Search for the cell housing the specified text and yield its (X, Y) center coordinate. 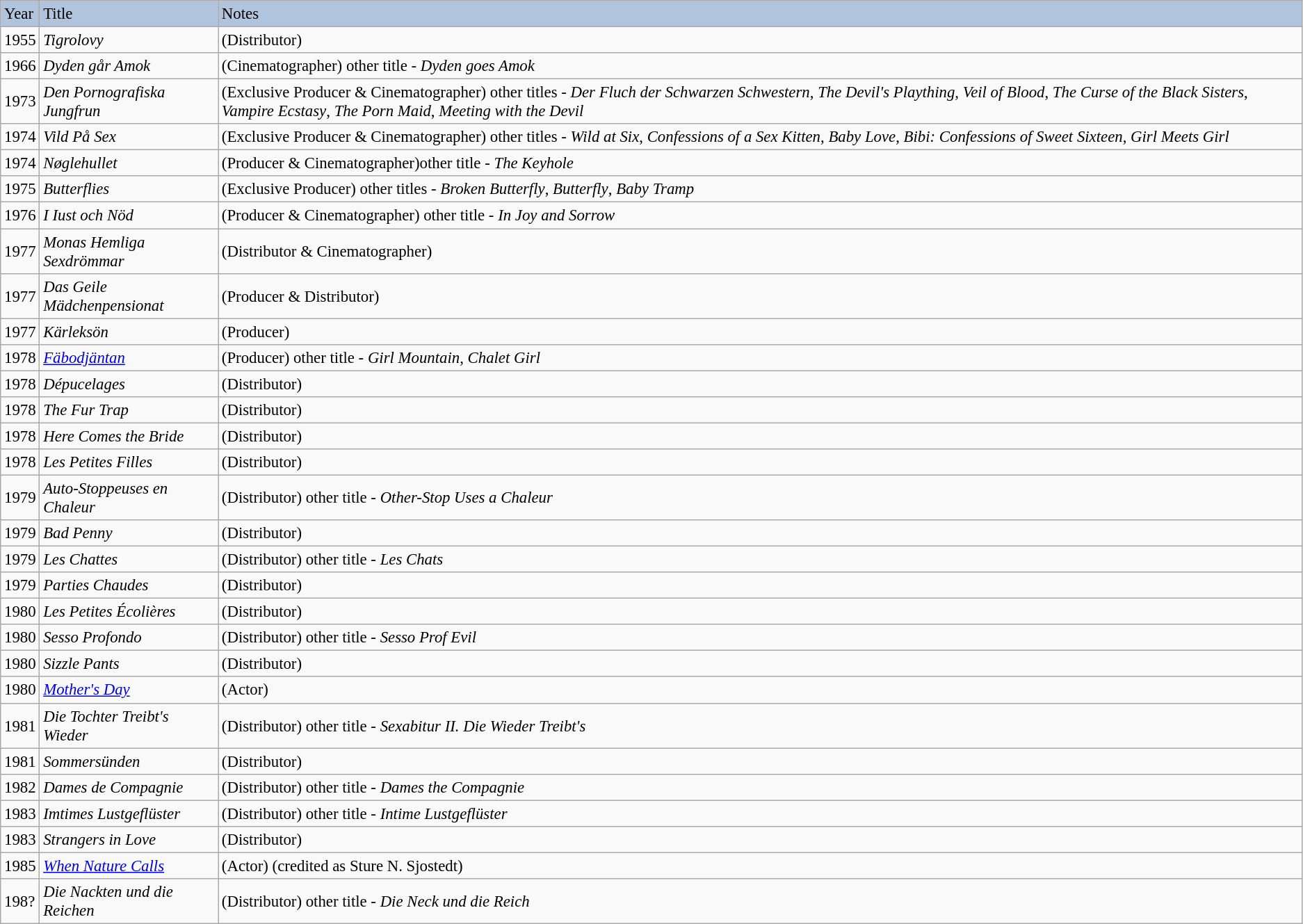
(Distributor) other title - Intime Lustgeflüster (761, 813)
(Actor) (credited as Sture N. Sjostedt) (761, 866)
(Actor) (761, 690)
Here Comes the Bride (129, 436)
(Producer) other title - Girl Mountain, Chalet Girl (761, 357)
Den Pornografiska Jungfrun (129, 102)
Die Tochter Treibt's Wieder (129, 726)
(Cinematographer) other title - Dyden goes Amok (761, 66)
Mother's Day (129, 690)
Dyden går Amok (129, 66)
Notes (761, 14)
(Producer) (761, 332)
(Distributor) other title - Die Neck und die Reich (761, 901)
Parties Chaudes (129, 585)
(Producer & Cinematographer)other title - The Keyhole (761, 163)
(Distributor) other title - Other-Stop Uses a Chaleur (761, 498)
Monas Hemliga Sexdrömmar (129, 252)
When Nature Calls (129, 866)
I Iust och Nöd (129, 216)
Fäbodjäntan (129, 357)
Butterflies (129, 190)
Year (20, 14)
Vild På Sex (129, 137)
1976 (20, 216)
Auto-Stoppeuses en Chaleur (129, 498)
(Distributor) other title - Dames the Compagnie (761, 787)
(Exclusive Producer) other titles - Broken Butterfly, Butterfly, Baby Tramp (761, 190)
(Producer & Distributor) (761, 296)
Nøglehullet (129, 163)
(Distributor) other title - Les Chats (761, 560)
Title (129, 14)
Die Nackten und die Reichen (129, 901)
1985 (20, 866)
(Distributor) other title - Sesso Prof Evil (761, 638)
Sesso Profondo (129, 638)
1982 (20, 787)
Bad Penny (129, 533)
1966 (20, 66)
The Fur Trap (129, 410)
Les Chattes (129, 560)
Das Geile Mädchenpensionat (129, 296)
Tigrolovy (129, 40)
Dames de Compagnie (129, 787)
1973 (20, 102)
Les Petites Écolières (129, 612)
Sommersünden (129, 761)
Les Petites Filles (129, 462)
(Producer & Cinematographer) other title - In Joy and Sorrow (761, 216)
Imtimes Lustgeflüster (129, 813)
1975 (20, 190)
Sizzle Pants (129, 664)
198? (20, 901)
(Distributor & Cinematographer) (761, 252)
(Distributor) other title - Sexabitur II. Die Wieder Treibt's (761, 726)
Dépucelages (129, 384)
1955 (20, 40)
Kärleksön (129, 332)
Strangers in Love (129, 840)
